Detect which cell encompasses the target text, then output its [x, y] center coordinate. 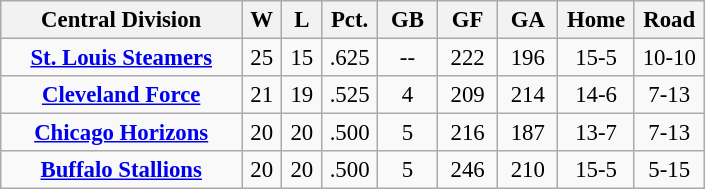
Road [669, 20]
214 [528, 95]
Central Division [122, 20]
St. Louis Steamers [122, 58]
15 [302, 58]
19 [302, 95]
216 [468, 133]
W [262, 20]
Buffalo Stallions [122, 170]
25 [262, 58]
13-7 [596, 133]
-- [407, 58]
21 [262, 95]
GA [528, 20]
.525 [350, 95]
GF [468, 20]
5-15 [669, 170]
Cleveland Force [122, 95]
.625 [350, 58]
GB [407, 20]
222 [468, 58]
Home [596, 20]
Pct. [350, 20]
L [302, 20]
14-6 [596, 95]
246 [468, 170]
4 [407, 95]
187 [528, 133]
210 [528, 170]
209 [468, 95]
10-10 [669, 58]
Chicago Horizons [122, 133]
196 [528, 58]
